Locate the cell with the specified text and output its [X, Y] center coordinate. 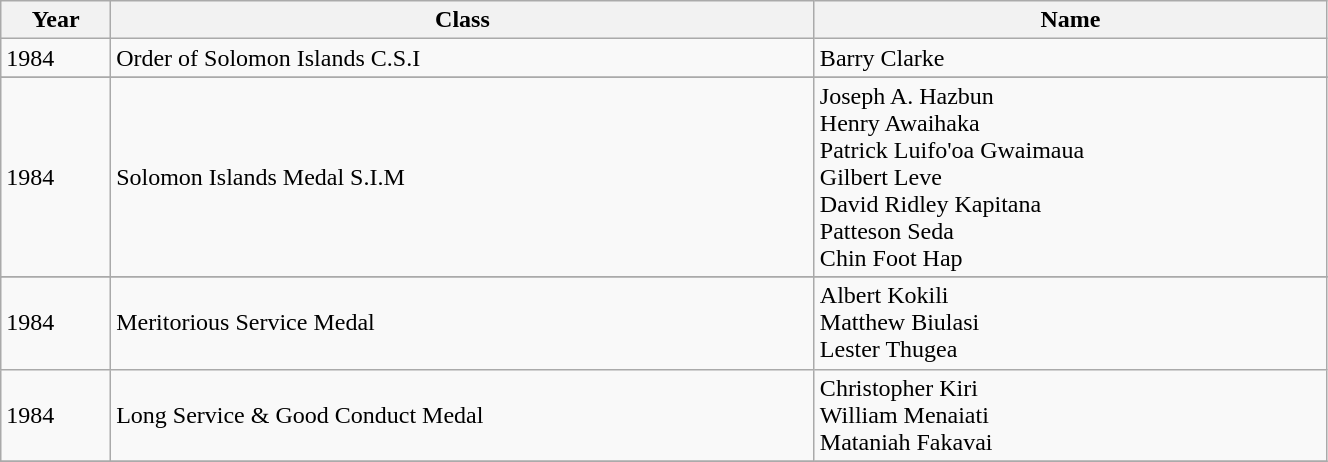
Long Service & Good Conduct Medal [463, 415]
Barry Clarke [1070, 58]
Meritorious Service Medal [463, 323]
Order of Solomon Islands C.S.I [463, 58]
Year [56, 20]
Christopher Kiri William Menaiati Mataniah Fakavai [1070, 415]
Name [1070, 20]
Albert Kokili Matthew Biulasi Lester Thugea [1070, 323]
Solomon Islands Medal S.I.M [463, 177]
Joseph A. Hazbun Henry Awaihaka Patrick Luifo'oa Gwaimaua Gilbert Leve David Ridley Kapitana Patteson Seda Chin Foot Hap [1070, 177]
Class [463, 20]
